Detect which cell encompasses the target text, then output its (x, y) center coordinate. 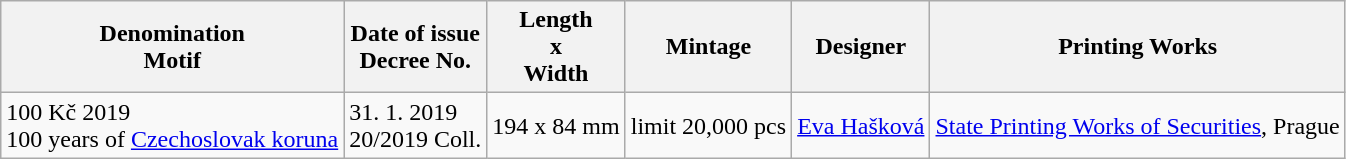
Printing Works (1138, 47)
State Printing Works of Securities, Prague (1138, 126)
Date of issueDecree No. (416, 47)
Eva Hašková (861, 126)
31. 1. 201920/2019 Coll. (416, 126)
Mintage (708, 47)
DenominationMotif (172, 47)
LengthxWidth (556, 47)
100 Kč 2019100 years of Czechoslovak koruna (172, 126)
limit 20,000 pcs (708, 126)
Designer (861, 47)
194 x 84 mm (556, 126)
